Provide the (X, Y) coordinate of the cell's center where the given text is located.  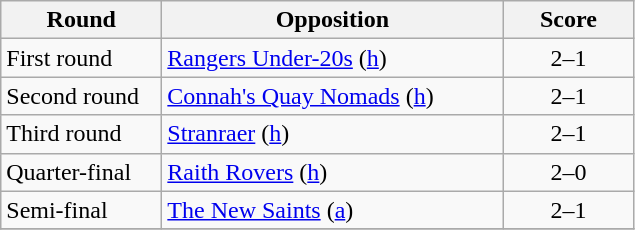
2–0 (568, 172)
Connah's Quay Nomads (h) (332, 96)
Third round (82, 134)
Rangers Under-20s (h) (332, 58)
Round (82, 20)
Score (568, 20)
First round (82, 58)
Semi-final (82, 210)
Quarter-final (82, 172)
Stranraer (h) (332, 134)
Raith Rovers (h) (332, 172)
Second round (82, 96)
The New Saints (a) (332, 210)
Opposition (332, 20)
